Extract the (X, Y) coordinate from the center of the cell holding the provided text.  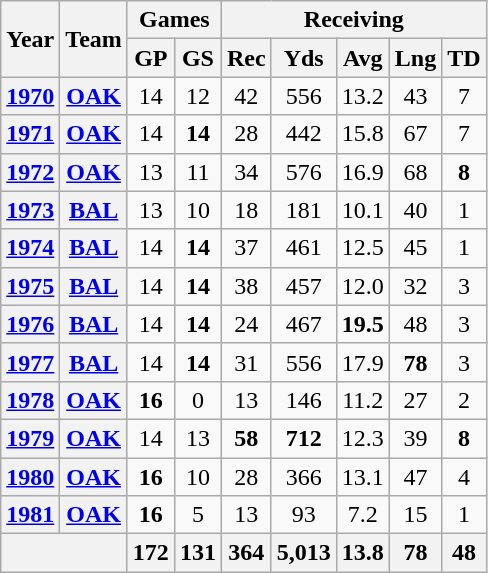
15 (415, 515)
172 (150, 553)
Year (30, 39)
1975 (30, 286)
GP (150, 58)
47 (415, 477)
13.1 (362, 477)
40 (415, 210)
712 (304, 438)
Avg (362, 58)
457 (304, 286)
31 (246, 362)
4 (464, 477)
34 (246, 172)
TD (464, 58)
43 (415, 96)
58 (246, 438)
12.5 (362, 248)
461 (304, 248)
93 (304, 515)
32 (415, 286)
19.5 (362, 324)
13.8 (362, 553)
11 (198, 172)
5,013 (304, 553)
12.0 (362, 286)
2 (464, 400)
Rec (246, 58)
146 (304, 400)
1978 (30, 400)
467 (304, 324)
1973 (30, 210)
37 (246, 248)
1977 (30, 362)
1981 (30, 515)
364 (246, 553)
27 (415, 400)
38 (246, 286)
68 (415, 172)
1970 (30, 96)
1974 (30, 248)
Yds (304, 58)
12.3 (362, 438)
10.1 (362, 210)
576 (304, 172)
Games (174, 20)
Team (94, 39)
7.2 (362, 515)
1979 (30, 438)
45 (415, 248)
442 (304, 134)
5 (198, 515)
1972 (30, 172)
GS (198, 58)
0 (198, 400)
12 (198, 96)
67 (415, 134)
131 (198, 553)
13.2 (362, 96)
11.2 (362, 400)
Lng (415, 58)
1976 (30, 324)
15.8 (362, 134)
24 (246, 324)
17.9 (362, 362)
366 (304, 477)
1971 (30, 134)
39 (415, 438)
Receiving (354, 20)
16.9 (362, 172)
1980 (30, 477)
42 (246, 96)
181 (304, 210)
18 (246, 210)
